Return [x, y] of the center of cell containing provided text 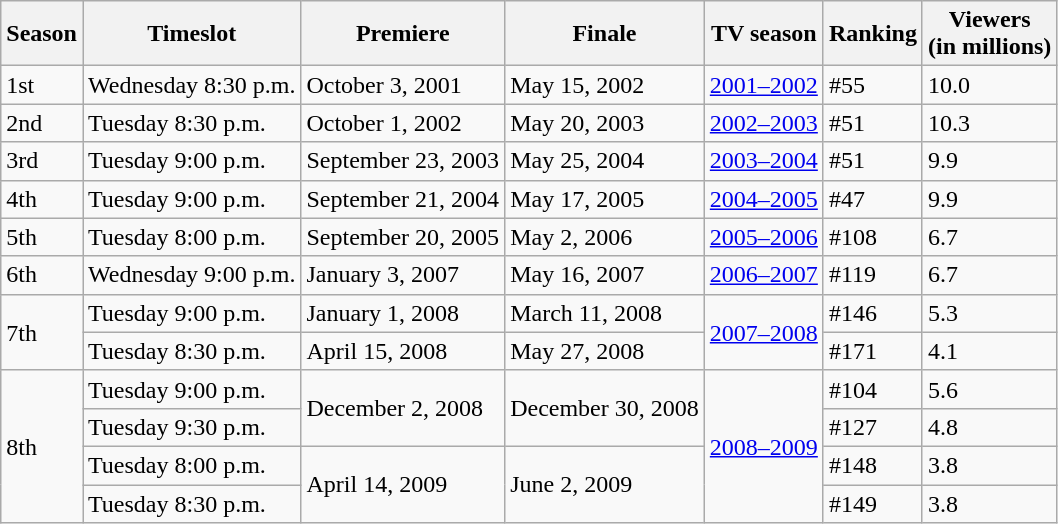
September 21, 2004 [403, 199]
6th [42, 275]
7th [42, 332]
May 15, 2002 [605, 85]
#171 [872, 351]
5th [42, 237]
Tuesday 9:30 p.m. [191, 427]
#108 [872, 237]
4.8 [989, 427]
Premiere [403, 34]
2008–2009 [764, 446]
5.3 [989, 313]
September 20, 2005 [403, 237]
January 3, 2007 [403, 275]
May 16, 2007 [605, 275]
2006–2007 [764, 275]
2004–2005 [764, 199]
May 25, 2004 [605, 161]
#148 [872, 465]
#146 [872, 313]
#104 [872, 389]
4th [42, 199]
Finale [605, 34]
Viewers(in millions) [989, 34]
April 15, 2008 [403, 351]
10.3 [989, 123]
June 2, 2009 [605, 484]
Season [42, 34]
May 17, 2005 [605, 199]
#119 [872, 275]
January 1, 2008 [403, 313]
Timeslot [191, 34]
2nd [42, 123]
2003–2004 [764, 161]
April 14, 2009 [403, 484]
5.6 [989, 389]
10.0 [989, 85]
May 20, 2003 [605, 123]
3rd [42, 161]
#127 [872, 427]
September 23, 2003 [403, 161]
2007–2008 [764, 332]
December 30, 2008 [605, 408]
2005–2006 [764, 237]
May 2, 2006 [605, 237]
#47 [872, 199]
2001–2002 [764, 85]
October 1, 2002 [403, 123]
December 2, 2008 [403, 408]
Wednesday 9:00 p.m. [191, 275]
TV season [764, 34]
May 27, 2008 [605, 351]
4.1 [989, 351]
#55 [872, 85]
March 11, 2008 [605, 313]
1st [42, 85]
October 3, 2001 [403, 85]
Wednesday 8:30 p.m. [191, 85]
#149 [872, 503]
8th [42, 446]
2002–2003 [764, 123]
Ranking [872, 34]
